Scan for the cell matching the given text and deliver its [X, Y] coordinate at center. 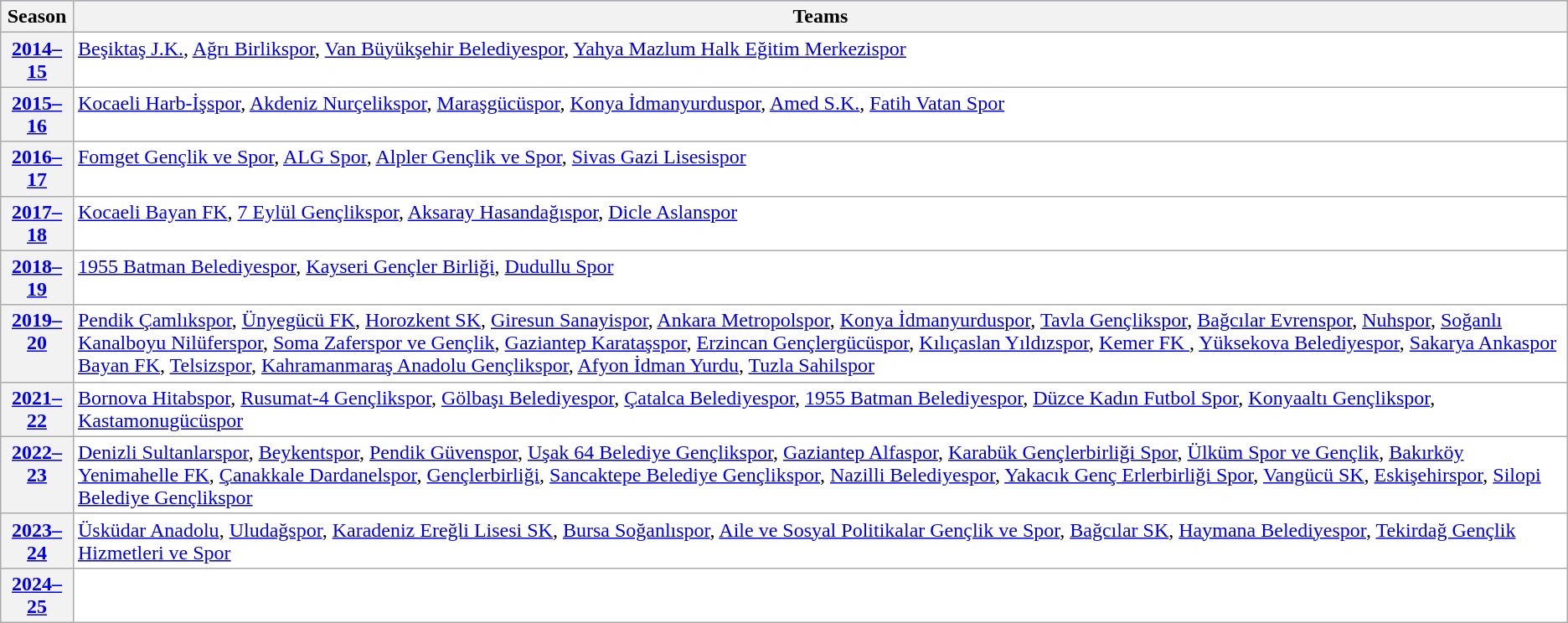
2019–20 [37, 343]
1955 Batman Belediyespor, Kayseri Gençler Birliği, Dudullu Spor [820, 278]
Beşiktaş J.K., Ağrı Birlikspor, Van Büyükşehir Belediyespor, Yahya Mazlum Halk Eğitim Merkezispor [820, 60]
2014–15 [37, 60]
Kocaeli Harb-İşspor, Akdeniz Nurçelikspor, Maraşgücüspor, Konya İdmanyurduspor, Amed S.K., Fatih Vatan Spor [820, 114]
2018–19 [37, 278]
Season [37, 17]
Kocaeli Bayan FK, 7 Eylül Gençlikspor, Aksaray Hasandağıspor, Dicle Aslanspor [820, 223]
2022–23 [37, 475]
2015–16 [37, 114]
Teams [820, 17]
2024–25 [37, 595]
2023–24 [37, 541]
2017–18 [37, 223]
2016–17 [37, 169]
Fomget Gençlik ve Spor, ALG Spor, Alpler Gençlik ve Spor, Sivas Gazi Lisesispor [820, 169]
2021–22 [37, 409]
